Return the (x, y) coordinate for the center point of the cell that contains the specified text.  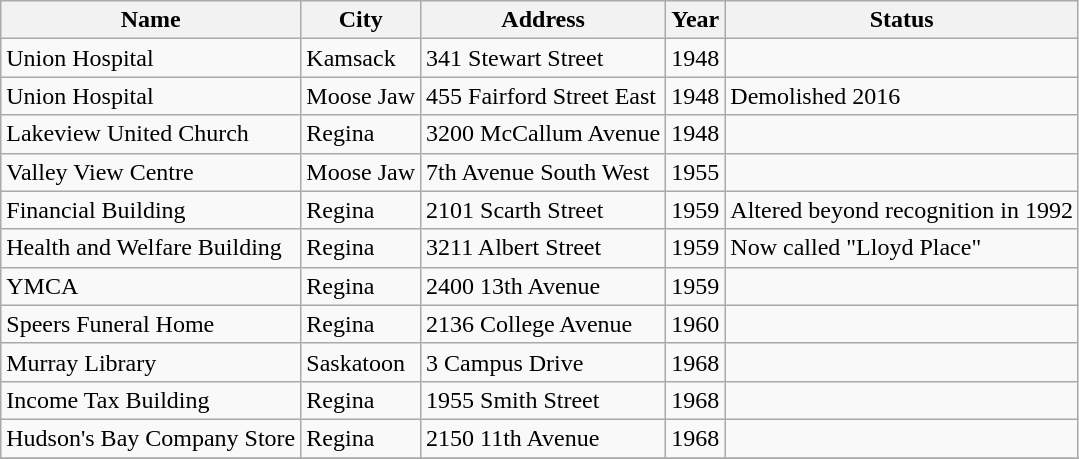
Demolished 2016 (902, 96)
Hudson's Bay Company Store (151, 438)
Saskatoon (361, 362)
7th Avenue South West (544, 172)
Valley View Centre (151, 172)
1960 (696, 324)
Status (902, 20)
455 Fairford Street East (544, 96)
3 Campus Drive (544, 362)
Address (544, 20)
Kamsack (361, 58)
Name (151, 20)
2150 11th Avenue (544, 438)
Now called "Lloyd Place" (902, 248)
Lakeview United Church (151, 134)
Year (696, 20)
3211 Albert Street (544, 248)
2101 Scarth Street (544, 210)
341 Stewart Street (544, 58)
2400 13th Avenue (544, 286)
Income Tax Building (151, 400)
1955 (696, 172)
Financial Building (151, 210)
1955 Smith Street (544, 400)
3200 McCallum Avenue (544, 134)
Altered beyond recognition in 1992 (902, 210)
YMCA (151, 286)
City (361, 20)
Health and Welfare Building (151, 248)
Speers Funeral Home (151, 324)
Murray Library (151, 362)
2136 College Avenue (544, 324)
